Pinpoint the cell where the given text exists, returning its (x, y) midpoint coordinate. 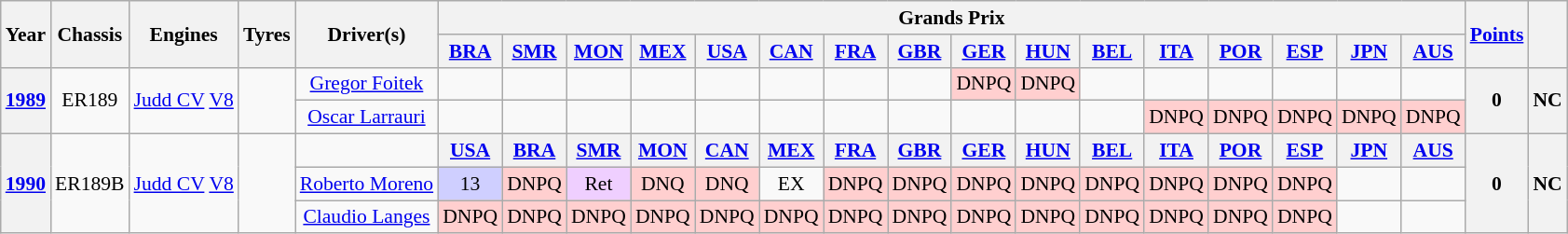
Tyres (266, 34)
13 (470, 184)
1989 (26, 101)
Gregor Foitek (367, 84)
Roberto Moreno (367, 184)
Engines (184, 34)
Year (26, 34)
ER189B (89, 185)
Claudio Langes (367, 217)
Driver(s) (367, 34)
EX (792, 184)
ER189 (89, 101)
Oscar Larrauri (367, 117)
Grands Prix (951, 18)
Points (1497, 34)
Chassis (89, 34)
1990 (26, 185)
Ret (598, 184)
